Provide the [x, y] coordinate of the cell's center where the given text is located.  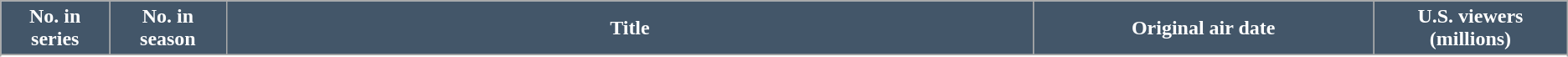
Title [630, 28]
No. inseries [55, 28]
No. inseason [168, 28]
U.S. viewers(millions) [1471, 28]
Original air date [1204, 28]
